Find where the given text appears and provide that cell's center as (X, Y) coordinate. 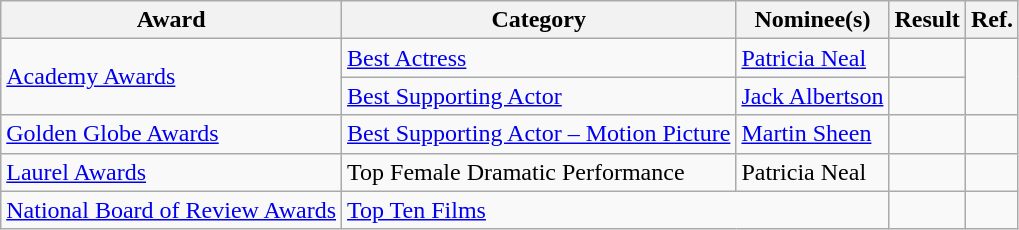
Martin Sheen (812, 134)
Award (172, 20)
Laurel Awards (172, 172)
Best Supporting Actor – Motion Picture (539, 134)
Best Supporting Actor (539, 96)
National Board of Review Awards (172, 210)
Top Female Dramatic Performance (539, 172)
Jack Albertson (812, 96)
Result (927, 20)
Category (539, 20)
Top Ten Films (616, 210)
Golden Globe Awards (172, 134)
Ref. (992, 20)
Best Actress (539, 58)
Academy Awards (172, 77)
Nominee(s) (812, 20)
